For the text-containing cell, return its midpoint in (X, Y) coordinate format. 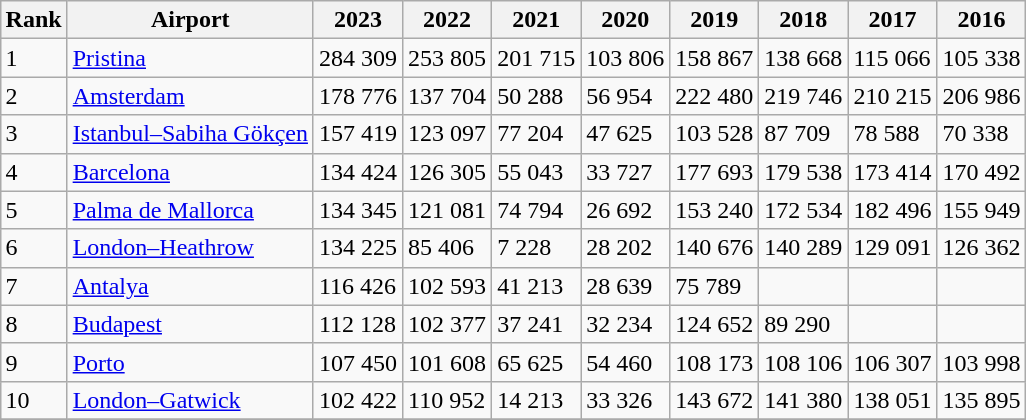
6 (34, 248)
2017 (892, 20)
177 693 (714, 172)
37 241 (536, 324)
70 338 (982, 134)
103 806 (626, 58)
141 380 (804, 400)
126 305 (448, 172)
26 692 (626, 210)
7 (34, 286)
London–Gatwick (190, 400)
134 345 (358, 210)
179 538 (804, 172)
7 228 (536, 248)
55 043 (536, 172)
123 097 (448, 134)
2021 (536, 20)
112 128 (358, 324)
102 593 (448, 286)
222 480 (714, 96)
173 414 (892, 172)
54 460 (626, 362)
106 307 (892, 362)
4 (34, 172)
103 528 (714, 134)
Antalya (190, 286)
74 794 (536, 210)
155 949 (982, 210)
137 704 (448, 96)
Rank (34, 20)
87 709 (804, 134)
78 588 (892, 134)
2022 (448, 20)
89 290 (804, 324)
108 106 (804, 362)
170 492 (982, 172)
116 426 (358, 286)
8 (34, 324)
115 066 (892, 58)
85 406 (448, 248)
2019 (714, 20)
110 952 (448, 400)
65 625 (536, 362)
2020 (626, 20)
33 727 (626, 172)
126 362 (982, 248)
105 338 (982, 58)
Budapest (190, 324)
140 676 (714, 248)
121 081 (448, 210)
107 450 (358, 362)
172 534 (804, 210)
103 998 (982, 362)
Palma de Mallorca (190, 210)
2023 (358, 20)
134 424 (358, 172)
9 (34, 362)
129 091 (892, 248)
134 225 (358, 248)
33 326 (626, 400)
135 895 (982, 400)
2016 (982, 20)
138 051 (892, 400)
2 (34, 96)
41 213 (536, 286)
Porto (190, 362)
56 954 (626, 96)
157 419 (358, 134)
Airport (190, 20)
102 422 (358, 400)
10 (34, 400)
178 776 (358, 96)
210 215 (892, 96)
50 288 (536, 96)
1 (34, 58)
28 639 (626, 286)
182 496 (892, 210)
2018 (804, 20)
75 789 (714, 286)
47 625 (626, 134)
5 (34, 210)
32 234 (626, 324)
124 652 (714, 324)
219 746 (804, 96)
138 668 (804, 58)
158 867 (714, 58)
140 289 (804, 248)
London–Heathrow (190, 248)
108 173 (714, 362)
Istanbul–Sabiha Gökçen (190, 134)
201 715 (536, 58)
153 240 (714, 210)
77 204 (536, 134)
143 672 (714, 400)
102 377 (448, 324)
Amsterdam (190, 96)
284 309 (358, 58)
253 805 (448, 58)
Pristina (190, 58)
206 986 (982, 96)
14 213 (536, 400)
101 608 (448, 362)
28 202 (626, 248)
Barcelona (190, 172)
3 (34, 134)
